Detect which cell encompasses the target text, then output its (x, y) center coordinate. 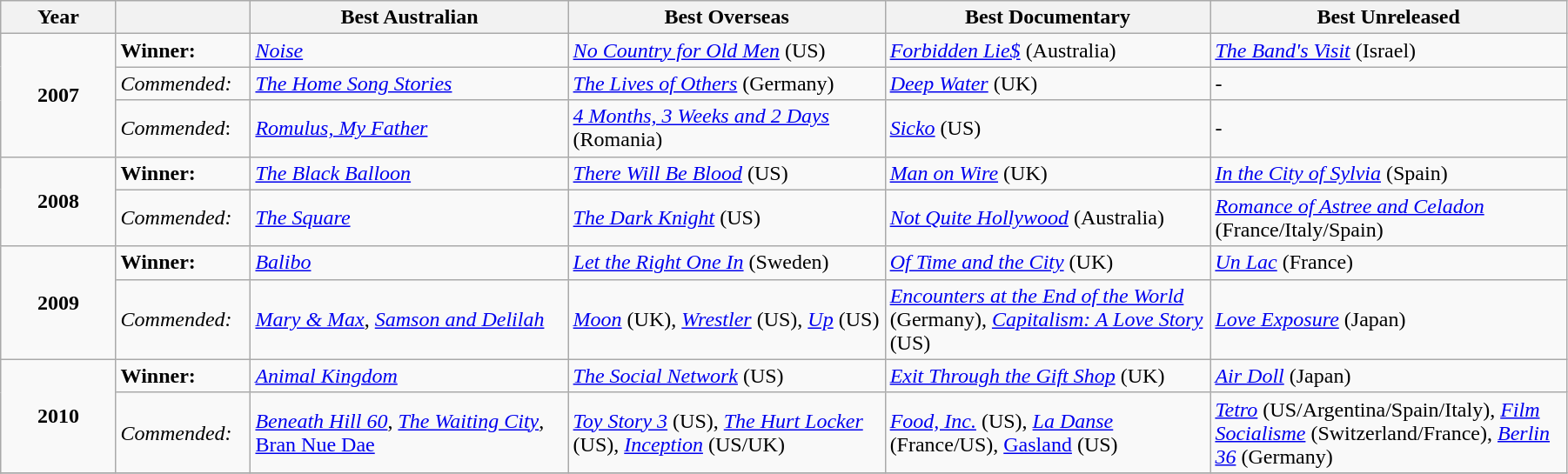
Noise (409, 50)
4 Months, 3 Weeks and 2 Days (Romania) (727, 129)
Un Lac (France) (1389, 263)
The Black Balloon (409, 173)
Of Time and the City (UK) (1048, 263)
Food, Inc. (US), La Danse (France/US), Gasland (US) (1048, 432)
Love Exposure (Japan) (1389, 319)
2009 (58, 303)
Air Doll (Japan) (1389, 376)
Best Overseas (727, 17)
Man on Wire (UK) (1048, 173)
2010 (58, 416)
The Lives of Others (Germany) (727, 83)
Deep Water (UK) (1048, 83)
Exit Through the Gift Shop (UK) (1048, 376)
Forbidden Lie$ (Australia) (1048, 50)
Romance of Astree and Celadon (France/Italy/Spain) (1389, 217)
The Social Network (US) (727, 376)
Let the Right One In (Sweden) (727, 263)
Encounters at the End of the World (Germany), Capitalism: A Love Story (US) (1048, 319)
Moon (UK), Wrestler (US), Up (US) (727, 319)
Romulus, My Father (409, 129)
There Will Be Blood (US) (727, 173)
Tetro (US/Argentina/Spain/Italy), Film Socialisme (Switzerland/France), Berlin 36 (Germany) (1389, 432)
The Dark Knight (US) (727, 217)
Toy Story 3 (US), The Hurt Locker (US), Inception (US/UK) (727, 432)
The Band's Visit (Israel) (1389, 50)
2007 (58, 96)
Mary & Max, Samson and Delilah (409, 319)
Animal Kingdom (409, 376)
Balibo (409, 263)
No Country for Old Men (US) (727, 50)
Beneath Hill 60, The Waiting City, Bran Nue Dae (409, 432)
In the City of Sylvia (Spain) (1389, 173)
The Square (409, 217)
Best Documentary (1048, 17)
Sicko (US) (1048, 129)
Year (58, 17)
Best Unreleased (1389, 17)
The Home Song Stories (409, 83)
2008 (58, 202)
Best Australian (409, 17)
Not Quite Hollywood (Australia) (1048, 217)
